Return the [X, Y] coordinate for the center point of the cell that contains the specified text.  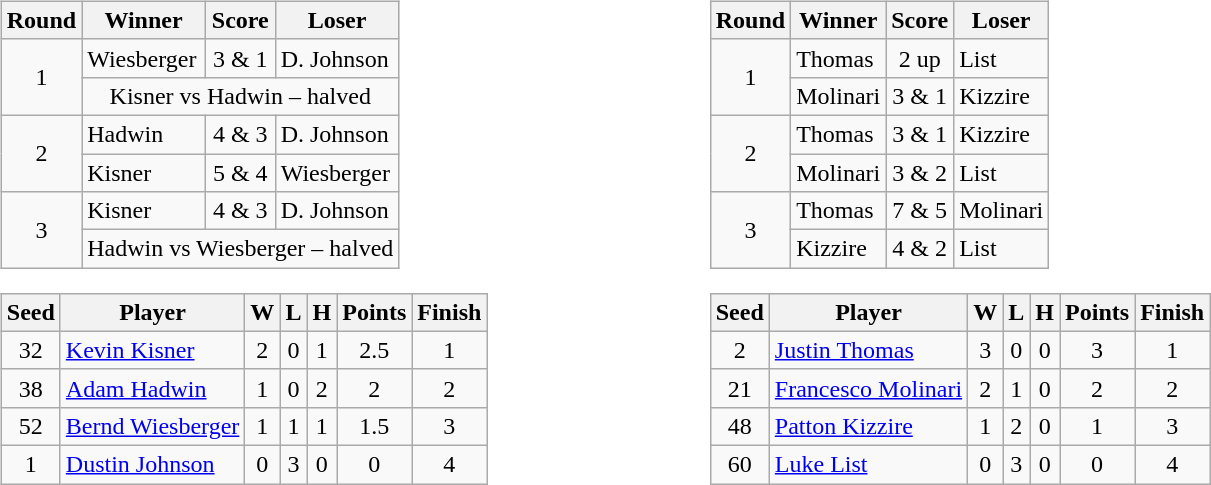
Dustin Johnson [152, 464]
32 [30, 350]
48 [740, 426]
Bernd Wiesberger [152, 426]
Patton Kizzire [868, 426]
21 [740, 388]
7 & 5 [920, 211]
Justin Thomas [868, 350]
Luke List [868, 464]
Hadwin [144, 134]
3 & 2 [920, 173]
Adam Hadwin [152, 388]
52 [30, 426]
Kisner vs Hadwin – halved [240, 96]
4 & 2 [920, 249]
Francesco Molinari [868, 388]
2 up [920, 58]
1.5 [374, 426]
60 [740, 464]
Hadwin vs Wiesberger – halved [240, 249]
5 & 4 [240, 173]
Kevin Kisner [152, 350]
38 [30, 388]
2.5 [374, 350]
